From the cell containing the given text, extract its center point as (X, Y) coordinate. 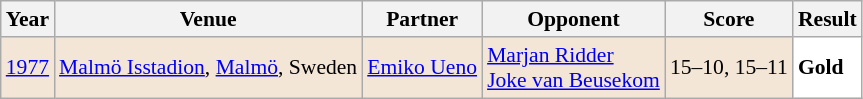
Marjan Ridder Joke van Beusekom (574, 68)
Score (729, 19)
Year (28, 19)
Gold (828, 68)
Opponent (574, 19)
Partner (422, 19)
Emiko Ueno (422, 68)
Malmö Isstadion, Malmö, Sweden (208, 68)
15–10, 15–11 (729, 68)
Venue (208, 19)
1977 (28, 68)
Result (828, 19)
